Search for the cell housing the specified text and yield its (X, Y) center coordinate. 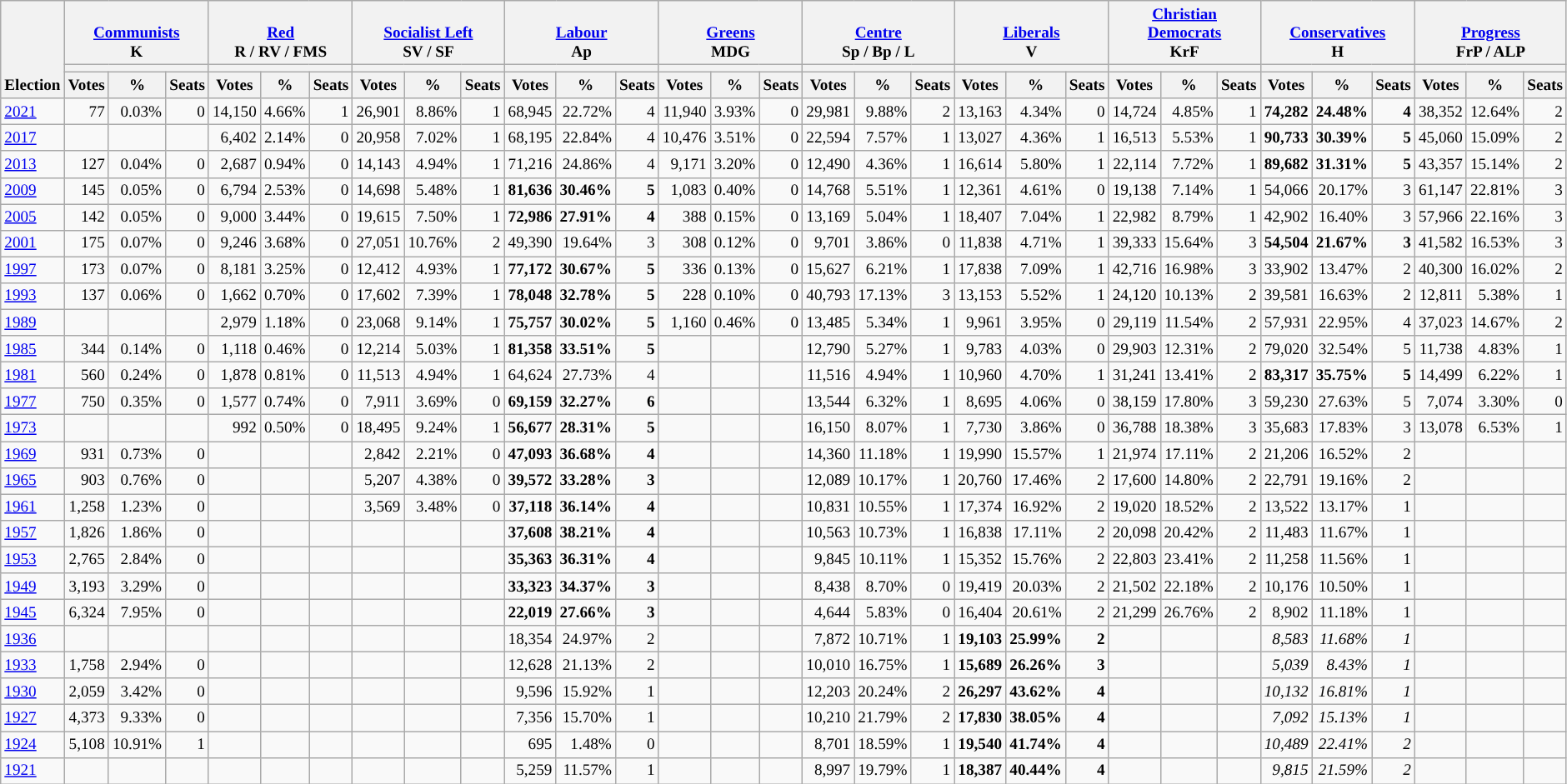
8.70% (883, 587)
10,010 (829, 665)
15.92% (586, 692)
38.05% (1036, 718)
1961 (33, 507)
32.27% (586, 402)
41.74% (1036, 744)
40,300 (1440, 270)
14,143 (378, 164)
3.42% (137, 692)
16,150 (829, 428)
2009 (33, 191)
4.71% (1036, 243)
4,373 (87, 718)
5.80% (1036, 164)
0.15% (735, 217)
21,502 (1134, 587)
22.18% (1189, 587)
5.51% (883, 191)
32.78% (586, 296)
175 (87, 243)
931 (87, 454)
1965 (33, 481)
39,581 (1286, 296)
29,119 (1134, 322)
42,716 (1134, 270)
6.32% (883, 402)
14,724 (1134, 112)
10,563 (829, 533)
2.94% (137, 665)
13,078 (1440, 428)
36.14% (586, 507)
8,701 (829, 744)
23.41% (1189, 560)
1924 (33, 744)
12,203 (829, 692)
20,760 (980, 481)
Socialist LeftSV / SF (428, 33)
4.85% (1189, 112)
1989 (33, 322)
22,114 (1134, 164)
13.41% (1189, 375)
19,990 (980, 454)
10,831 (829, 507)
27.73% (586, 375)
CentreSp / Bp / L (879, 33)
1993 (33, 296)
16.53% (1494, 243)
17,374 (980, 507)
9.24% (433, 428)
11.67% (1342, 533)
992 (234, 428)
3.68% (285, 243)
1.86% (137, 533)
30.67% (586, 270)
21,974 (1134, 454)
54,504 (1286, 243)
4.34% (1036, 112)
173 (87, 270)
3,569 (378, 507)
22.72% (586, 112)
26.26% (1036, 665)
16.92% (1036, 507)
3.51% (735, 138)
21.67% (1342, 243)
9,961 (980, 322)
16,838 (980, 533)
3.95% (1036, 322)
5,259 (530, 771)
31,241 (1134, 375)
5.34% (883, 322)
1,577 (234, 402)
344 (87, 349)
0.04% (137, 164)
20.03% (1036, 587)
83,317 (1286, 375)
8.43% (1342, 665)
7,872 (829, 639)
6.53% (1494, 428)
2.14% (285, 138)
8,695 (980, 402)
GreensMDG (730, 33)
19,540 (980, 744)
24.48% (1342, 112)
14,360 (829, 454)
38,352 (1440, 112)
1981 (33, 375)
43.62% (1036, 692)
ChristianDemocratsKrF (1184, 33)
11,940 (684, 112)
14.67% (1494, 322)
2,059 (87, 692)
37,023 (1440, 322)
21,206 (1286, 454)
7,730 (980, 428)
16.02% (1494, 270)
19.79% (883, 771)
9.33% (137, 718)
1969 (33, 454)
77 (87, 112)
1,758 (87, 665)
5,108 (87, 744)
27.63% (1342, 402)
5.48% (433, 191)
3.69% (433, 402)
30.02% (586, 322)
11.56% (1342, 560)
7.95% (137, 612)
17,602 (378, 296)
3.25% (285, 270)
RedR / RV / FMS (280, 33)
1.48% (586, 744)
13.17% (1342, 507)
28.31% (586, 428)
10,489 (1286, 744)
388 (684, 217)
10.11% (883, 560)
3.30% (1494, 402)
11.68% (1342, 639)
750 (87, 402)
8.07% (883, 428)
7.02% (433, 138)
2.84% (137, 560)
8.79% (1189, 217)
69,159 (530, 402)
22,019 (530, 612)
0.73% (137, 454)
14,499 (1440, 375)
0.24% (137, 375)
81,358 (530, 349)
17,838 (980, 270)
7.72% (1189, 164)
2,687 (234, 164)
13,153 (980, 296)
4.61% (1036, 191)
Election (33, 50)
37,608 (530, 533)
14,150 (234, 112)
10,960 (980, 375)
26.76% (1189, 612)
1,083 (684, 191)
9.14% (433, 322)
2001 (33, 243)
19.16% (1342, 481)
18,387 (980, 771)
ProgressFrP / ALP (1490, 33)
19,020 (1134, 507)
5.38% (1494, 296)
36.31% (586, 560)
2013 (33, 164)
12,412 (378, 270)
10.71% (883, 639)
14,768 (829, 191)
45,060 (1440, 138)
0.70% (285, 296)
26,901 (378, 112)
1930 (33, 692)
4,644 (829, 612)
13,027 (980, 138)
20.17% (1342, 191)
9.88% (883, 112)
13.47% (1342, 270)
7,074 (1440, 402)
LabourAp (582, 33)
22.84% (586, 138)
308 (684, 243)
4.70% (1036, 375)
1927 (33, 718)
16,614 (980, 164)
39,333 (1134, 243)
15.57% (1036, 454)
11.54% (1189, 322)
7.50% (433, 217)
34.37% (586, 587)
47,093 (530, 454)
22.16% (1494, 217)
12,490 (829, 164)
18,407 (980, 217)
22,791 (1286, 481)
29,903 (1134, 349)
2,979 (234, 322)
61,147 (1440, 191)
13,544 (829, 402)
903 (87, 481)
5,207 (378, 481)
0.76% (137, 481)
15.09% (1494, 138)
6,324 (87, 612)
64,624 (530, 375)
16,404 (980, 612)
22.81% (1494, 191)
1985 (33, 349)
4.38% (433, 481)
1953 (33, 560)
5,039 (1286, 665)
38.21% (586, 533)
29,981 (829, 112)
32.54% (1342, 349)
68,195 (530, 138)
1.18% (285, 322)
25.99% (1036, 639)
11,738 (1440, 349)
19,419 (980, 587)
49,390 (530, 243)
2021 (33, 112)
22,803 (1134, 560)
4.83% (1494, 349)
9,596 (530, 692)
18,495 (378, 428)
71,216 (530, 164)
27.66% (586, 612)
0.94% (285, 164)
11,516 (829, 375)
24.97% (586, 639)
9,701 (829, 243)
30.46% (586, 191)
3.93% (735, 112)
19.64% (586, 243)
24.86% (586, 164)
5.27% (883, 349)
39,572 (530, 481)
18.59% (883, 744)
4.03% (1036, 349)
75,757 (530, 322)
10.50% (1342, 587)
57,931 (1286, 322)
20.61% (1036, 612)
78,048 (530, 296)
1973 (33, 428)
142 (87, 217)
20.24% (883, 692)
15.70% (586, 718)
CommunistsK (137, 33)
10.17% (883, 481)
3.20% (735, 164)
10,210 (829, 718)
18.52% (1189, 507)
12.64% (1494, 112)
12,089 (829, 481)
2,842 (378, 454)
3,193 (87, 587)
0.12% (735, 243)
0.35% (137, 402)
14,698 (378, 191)
9,845 (829, 560)
9,783 (980, 349)
1921 (33, 771)
0.06% (137, 296)
26,297 (980, 692)
LiberalsV (1032, 33)
4.06% (1036, 402)
74,282 (1286, 112)
1977 (33, 402)
16.40% (1342, 217)
54,066 (1286, 191)
7.09% (1036, 270)
11,513 (378, 375)
17.83% (1342, 428)
40,793 (829, 296)
22.41% (1342, 744)
38,159 (1134, 402)
22,982 (1134, 217)
8,583 (1286, 639)
35.75% (1342, 375)
12.31% (1189, 349)
1945 (33, 612)
1,878 (234, 375)
1,662 (234, 296)
30.39% (1342, 138)
8,902 (1286, 612)
17.80% (1189, 402)
31.31% (1342, 164)
0.40% (735, 191)
2005 (33, 217)
22.95% (1342, 322)
16,513 (1134, 138)
21.59% (1342, 771)
22,594 (829, 138)
11,838 (980, 243)
5.03% (433, 349)
10,476 (684, 138)
137 (87, 296)
40.44% (1036, 771)
5.83% (883, 612)
9,000 (234, 217)
18,354 (530, 639)
1949 (33, 587)
560 (87, 375)
9,815 (1286, 771)
37,118 (530, 507)
19,615 (378, 217)
20,958 (378, 138)
7.14% (1189, 191)
41,582 (1440, 243)
27.91% (586, 217)
89,682 (1286, 164)
12,361 (980, 191)
15.76% (1036, 560)
36,788 (1134, 428)
35,363 (530, 560)
6.22% (1494, 375)
8,181 (234, 270)
15,689 (980, 665)
6,794 (234, 191)
72,986 (530, 217)
33.51% (586, 349)
7,356 (530, 718)
6.21% (883, 270)
0.74% (285, 402)
42,902 (1286, 217)
15.64% (1189, 243)
7.57% (883, 138)
20,098 (1134, 533)
13,522 (1286, 507)
9,246 (234, 243)
13,169 (829, 217)
10.73% (883, 533)
16.98% (1189, 270)
17,600 (1134, 481)
17,830 (980, 718)
5.53% (1189, 138)
12,628 (530, 665)
2.21% (433, 454)
1936 (33, 639)
1997 (33, 270)
16.63% (1342, 296)
695 (530, 744)
3.48% (433, 507)
35,683 (1286, 428)
5.04% (883, 217)
1957 (33, 533)
14.80% (1189, 481)
33,323 (530, 587)
19,103 (980, 639)
90,733 (1286, 138)
228 (684, 296)
59,230 (1286, 402)
11,258 (1286, 560)
ConservativesH (1337, 33)
33,902 (1286, 270)
1.23% (137, 507)
11.57% (586, 771)
13,485 (829, 322)
8.86% (433, 112)
36.68% (586, 454)
2.53% (285, 191)
6 (637, 402)
10.76% (433, 243)
57,966 (1440, 217)
2,765 (87, 560)
13,163 (980, 112)
2017 (33, 138)
9,171 (684, 164)
19,138 (1134, 191)
11,483 (1286, 533)
0.10% (735, 296)
15,627 (829, 270)
10.55% (883, 507)
6,402 (234, 138)
81,636 (530, 191)
20.42% (1189, 533)
7.04% (1036, 217)
21,299 (1134, 612)
10.13% (1189, 296)
4.66% (285, 112)
21.79% (883, 718)
21.13% (586, 665)
17.13% (883, 296)
10.91% (137, 744)
16.52% (1342, 454)
77,172 (530, 270)
10,176 (1286, 587)
1933 (33, 665)
1,160 (684, 322)
23,068 (378, 322)
7,092 (1286, 718)
17.46% (1036, 481)
68,945 (530, 112)
79,020 (1286, 349)
1,258 (87, 507)
33.28% (586, 481)
3.44% (285, 217)
3.29% (137, 587)
1,118 (234, 349)
15,352 (980, 560)
56,677 (530, 428)
5.52% (1036, 296)
15.13% (1342, 718)
27,051 (378, 243)
0.13% (735, 270)
4.93% (433, 270)
43,357 (1440, 164)
12,214 (378, 349)
1,826 (87, 533)
8,997 (829, 771)
12,811 (1440, 296)
0.81% (285, 375)
7.39% (433, 296)
145 (87, 191)
24,120 (1134, 296)
127 (87, 164)
18.38% (1189, 428)
0.03% (137, 112)
8,438 (829, 587)
0.14% (137, 349)
16.81% (1342, 692)
7,911 (378, 402)
10,132 (1286, 692)
0.50% (285, 428)
12,790 (829, 349)
15.14% (1494, 164)
336 (684, 270)
16.75% (883, 665)
